Search for the cell housing the specified text and yield its (X, Y) center coordinate. 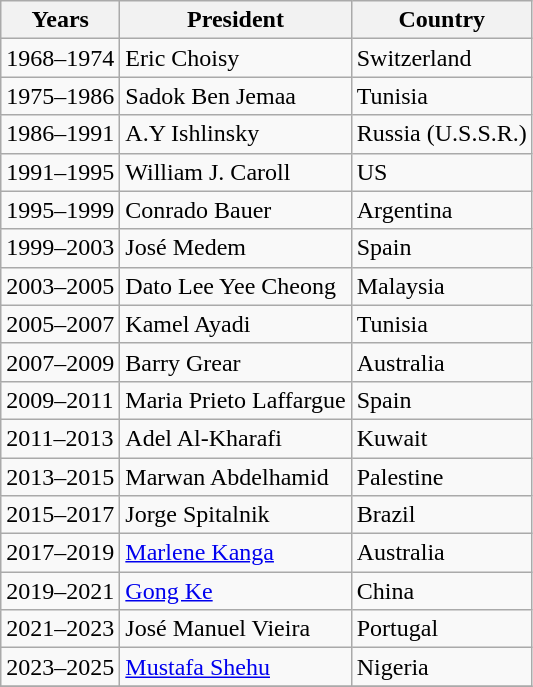
Gong Ke (236, 591)
A.Y Ishlinsky (236, 134)
US (442, 172)
President (236, 20)
Kuwait (442, 438)
China (442, 591)
2017–2019 (60, 553)
2005–2007 (60, 324)
1986–1991 (60, 134)
Portugal (442, 629)
1995–1999 (60, 210)
Russia (U.S.S.R.) (442, 134)
Mustafa Shehu (236, 667)
2003–2005 (60, 286)
2021–2023 (60, 629)
Jorge Spitalnik (236, 515)
Brazil (442, 515)
2023–2025 (60, 667)
Conrado Bauer (236, 210)
2007–2009 (60, 362)
Barry Grear (236, 362)
Sadok Ben Jemaa (236, 96)
José Manuel Vieira (236, 629)
Adel Al-Kharafi (236, 438)
Eric Choisy (236, 58)
1968–1974 (60, 58)
Years (60, 20)
Nigeria (442, 667)
Maria Prieto Laffargue (236, 400)
Country (442, 20)
2019–2021 (60, 591)
2015–2017 (60, 515)
José Medem (236, 248)
2011–2013 (60, 438)
Argentina (442, 210)
Kamel Ayadi (236, 324)
Malaysia (442, 286)
1999–2003 (60, 248)
William J. Caroll (236, 172)
Palestine (442, 477)
2009–2011 (60, 400)
Switzerland (442, 58)
Marwan Abdelhamid (236, 477)
Dato Lee Yee Cheong (236, 286)
1991–1995 (60, 172)
2013–2015 (60, 477)
1975–1986 (60, 96)
Marlene Kanga (236, 553)
